Extract the (X, Y) coordinate from the center of the cell holding the provided text.  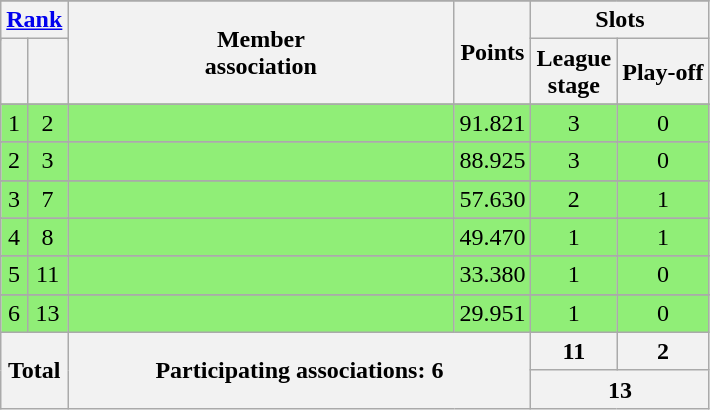
4 (14, 237)
91.821 (492, 123)
57.630 (492, 199)
Points (492, 52)
Participating associations: 6 (300, 370)
Leaguestage (574, 72)
8 (47, 237)
49.470 (492, 237)
88.925 (492, 161)
Rank (34, 20)
6 (14, 313)
7 (47, 199)
Play-off (663, 72)
Total (34, 370)
Slots (620, 20)
33.380 (492, 275)
5 (14, 275)
29.951 (492, 313)
Memberassociation (261, 52)
